For the text-containing cell, return its midpoint in [X, Y] coordinate format. 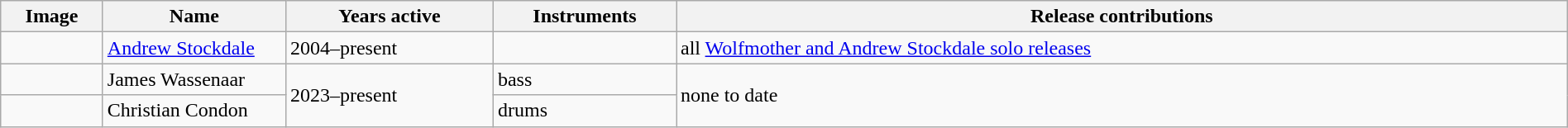
Name [194, 17]
Years active [389, 17]
Release contributions [1122, 17]
2004–present [389, 48]
all Wolfmother and Andrew Stockdale solo releases [1122, 48]
bass [584, 79]
2023–present [389, 95]
drums [584, 111]
Andrew Stockdale [194, 48]
Instruments [584, 17]
none to date [1122, 95]
Christian Condon [194, 111]
Image [52, 17]
James Wassenaar [194, 79]
